Pinpoint the cell where the given text exists, returning its [X, Y] midpoint coordinate. 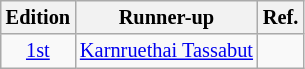
Karnruethai Tassabut [166, 51]
Runner-up [166, 17]
1st [38, 51]
Edition [38, 17]
Ref. [280, 17]
